Locate the cell with the specified text and output its (x, y) center coordinate. 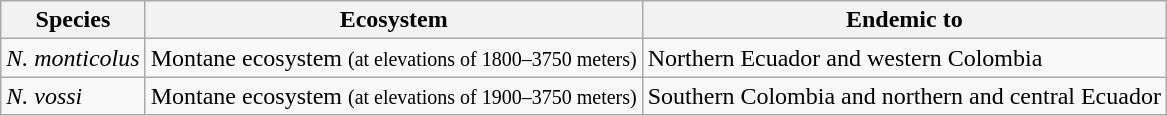
N. monticolus (73, 58)
N. vossi (73, 96)
Southern Colombia and northern and central Ecuador (904, 96)
Montane ecosystem (at elevations of 1900–3750 meters) (394, 96)
Endemic to (904, 20)
Species (73, 20)
Ecosystem (394, 20)
Northern Ecuador and western Colombia (904, 58)
Montane ecosystem (at elevations of 1800–3750 meters) (394, 58)
